Capture the cell that displays the provided text and extract its (x, y) central coordinate. 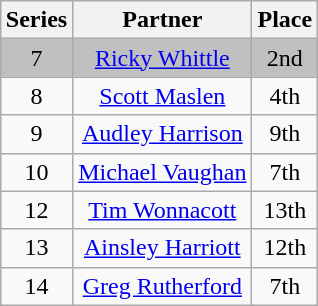
9th (285, 134)
Ricky Whittle (162, 58)
12th (285, 248)
Series (36, 20)
13 (36, 248)
13th (285, 210)
7 (36, 58)
Partner (162, 20)
Audley Harrison (162, 134)
10 (36, 172)
8 (36, 96)
Place (285, 20)
Scott Maslen (162, 96)
2nd (285, 58)
Michael Vaughan (162, 172)
9 (36, 134)
Greg Rutherford (162, 286)
Ainsley Harriott (162, 248)
14 (36, 286)
12 (36, 210)
4th (285, 96)
Tim Wonnacott (162, 210)
